Locate the cell with the specified text and output its (X, Y) center coordinate. 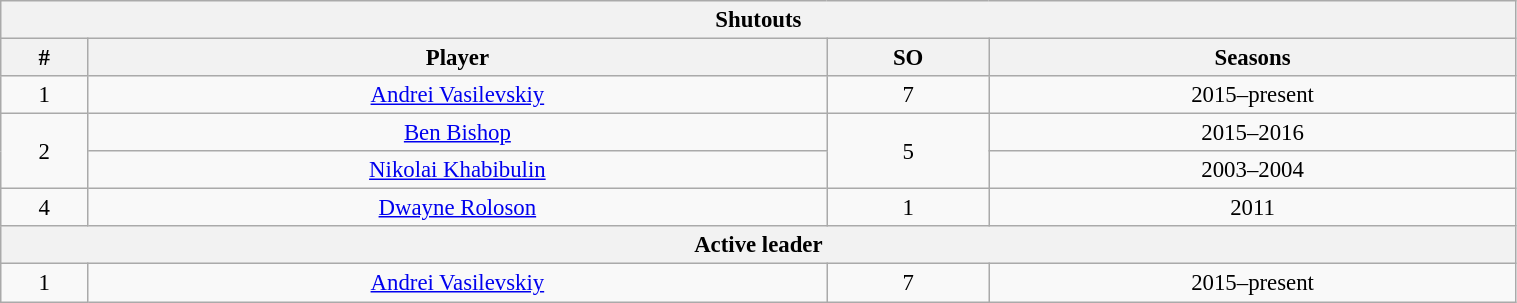
SO (908, 58)
2011 (1252, 208)
Active leader (758, 245)
2 (44, 152)
# (44, 58)
2015–2016 (1252, 133)
2003–2004 (1252, 170)
Dwayne Roloson (458, 208)
Ben Bishop (458, 133)
Seasons (1252, 58)
Player (458, 58)
5 (908, 152)
4 (44, 208)
Nikolai Khabibulin (458, 170)
Shutouts (758, 20)
